From the cell containing the given text, extract its center point as (X, Y) coordinate. 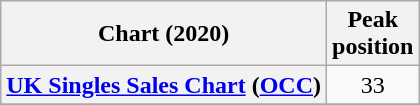
33 (373, 85)
Chart (2020) (164, 34)
UK Singles Sales Chart (OCC) (164, 85)
Peakposition (373, 34)
